Output the (x, y) coordinate of the center of the cell containing the given text.  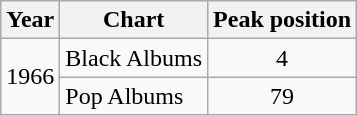
4 (282, 58)
79 (282, 96)
Peak position (282, 20)
Year (30, 20)
Pop Albums (134, 96)
Black Albums (134, 58)
1966 (30, 77)
Chart (134, 20)
